For the text-containing cell, return its midpoint in (x, y) coordinate format. 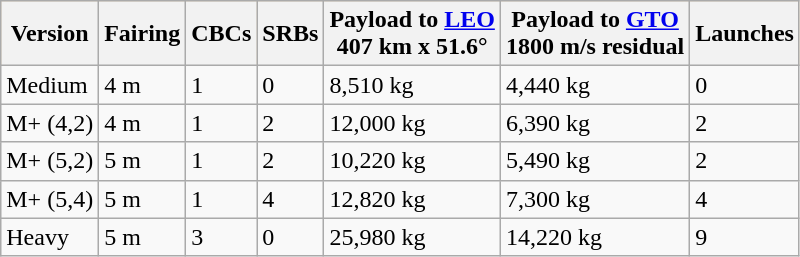
M+ (4,2) (50, 123)
9 (745, 237)
M+ (5,4) (50, 199)
6,390 kg (594, 123)
Version (50, 34)
10,220 kg (412, 161)
12,820 kg (412, 199)
SRBs (290, 34)
5,490 kg (594, 161)
Medium (50, 85)
Payload to GTO1800 m/s residual (594, 34)
Heavy (50, 237)
25,980 kg (412, 237)
Payload to LEO407 km x 51.6° (412, 34)
Fairing (142, 34)
3 (222, 237)
Launches (745, 34)
12,000 kg (412, 123)
14,220 kg (594, 237)
CBCs (222, 34)
8,510 kg (412, 85)
M+ (5,2) (50, 161)
4,440 kg (594, 85)
7,300 kg (594, 199)
